Capture the cell that displays the provided text and extract its (x, y) central coordinate. 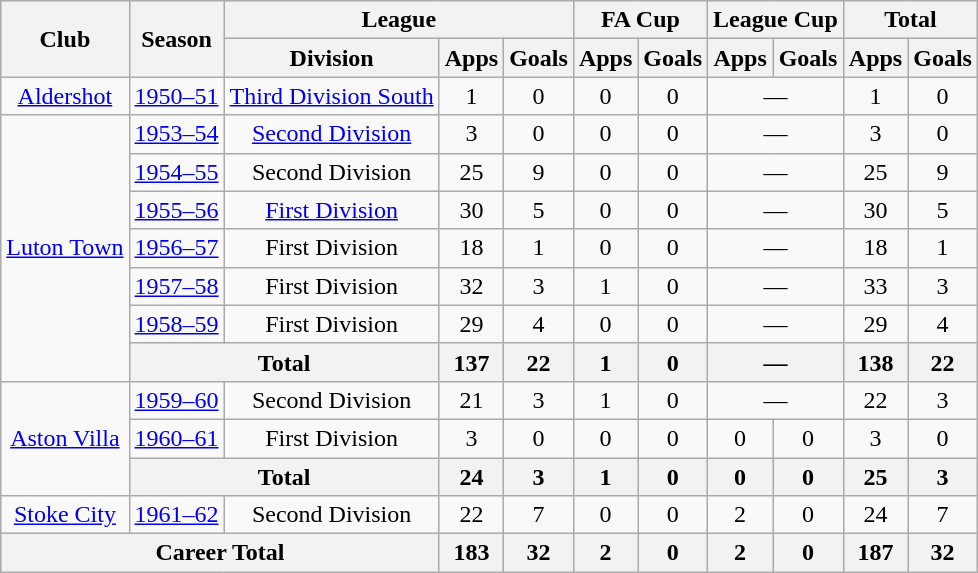
1960–61 (176, 438)
183 (471, 553)
1950–51 (176, 96)
1954–55 (176, 172)
League Cup (776, 20)
21 (471, 400)
1953–54 (176, 134)
1955–56 (176, 210)
187 (875, 553)
1956–57 (176, 248)
138 (875, 362)
1961–62 (176, 515)
League (398, 20)
Aldershot (65, 96)
33 (875, 286)
1958–59 (176, 324)
Division (332, 58)
1959–60 (176, 400)
Season (176, 39)
Stoke City (65, 515)
Career Total (220, 553)
137 (471, 362)
Luton Town (65, 248)
Third Division South (332, 96)
1957–58 (176, 286)
Aston Villa (65, 438)
FA Cup (640, 20)
Club (65, 39)
